From the cell containing the given text, extract its center point as (x, y) coordinate. 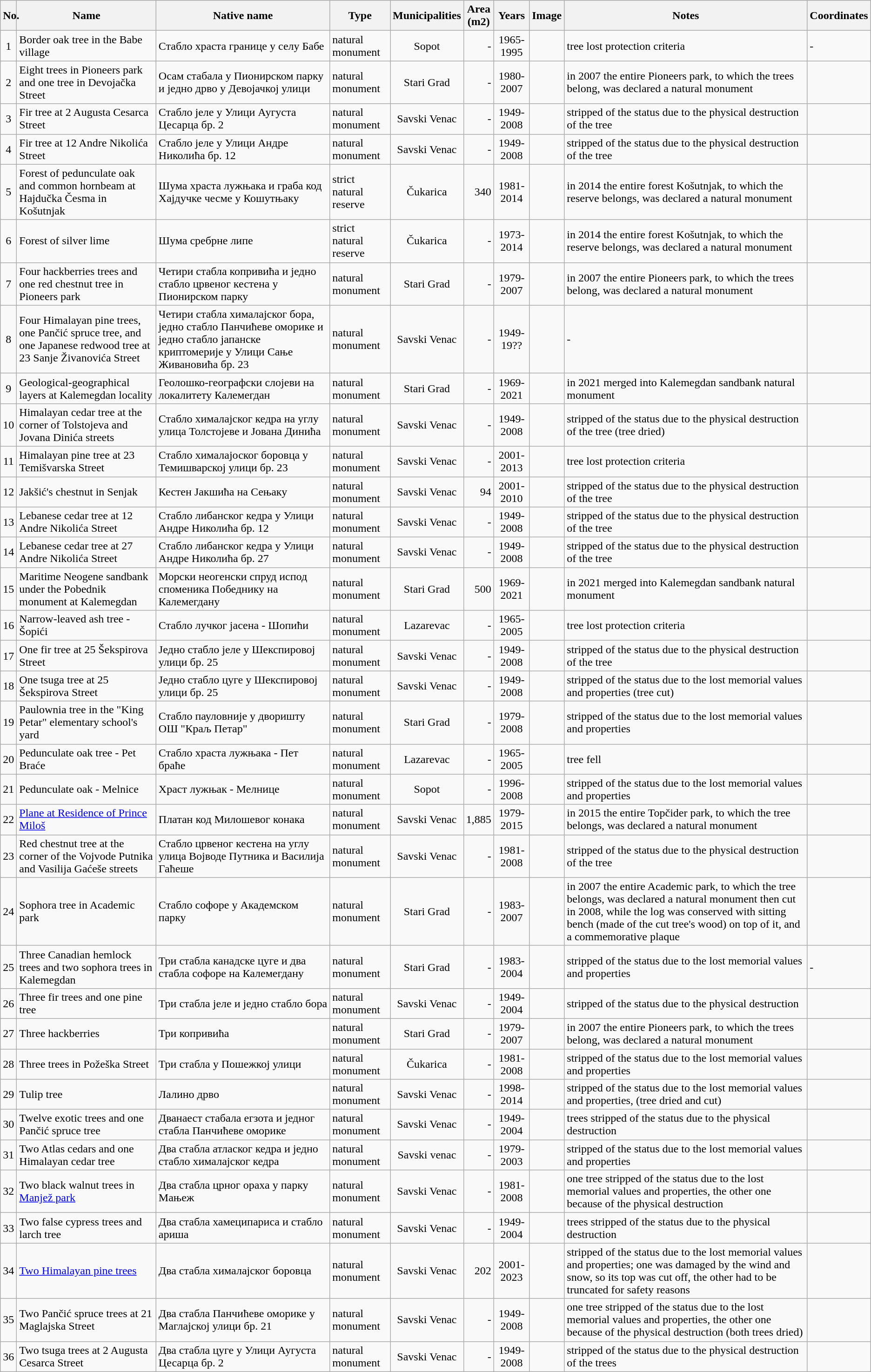
Стабло црвеног кестена на углу улица Војводе Путника и Василија Гаћеше (243, 856)
Платан код Милошевог конака (243, 820)
Једно стабло цуге у Шекспировој улици бр. 25 (243, 686)
Fir tree at 2 Augusta Cesarca Street (87, 119)
340 (478, 192)
Image (547, 16)
Three Canadian hemlock trees and two sophora trees in Kalemegdan (87, 967)
23 (8, 856)
Municipalities (427, 16)
1979-2015 (511, 820)
Два стабла хималајског боровца (243, 1271)
5 (8, 192)
33 (8, 1228)
35 (8, 1320)
8 (8, 339)
Savski venac (427, 1155)
Два стабла цуге у Улици Аугуста Цесарца бр. 2 (243, 1357)
Стабло лучког јасена - Шопићи (243, 625)
1,885 (478, 820)
Lebanese cedar tree at 27 Andre Nikolića Street (87, 553)
27 (8, 1034)
15 (8, 589)
Geological-geographical layers at Kalemegdan locality (87, 388)
14 (8, 553)
Четири стабла копривића и једно стабло црвеног кестена у Пионирском парку (243, 284)
18 (8, 686)
Two Himalayan pine trees (87, 1271)
Два стабла црног ораха у парку Мањеж (243, 1191)
1996-2008 (511, 789)
Три стабла у Пошежкој улици (243, 1064)
Стабло хималајоског боровца у Темишварској улици бр. 23 (243, 462)
Pedunculate oak - Melnice (87, 789)
Maritime Neogene sandbank under the Pobednik monument at Kalemegdan (87, 589)
No. (8, 16)
Шума храста лужњака и граба код Хајдучке чесме у Кошутњаку (243, 192)
4 (8, 149)
Стабло либанског кедра у Улици Андре Николића бр. 12 (243, 522)
Coordinates (839, 16)
Морски неогенски спруд испод споменика Победнику на Калемегдану (243, 589)
16 (8, 625)
Кестен Јакшића на Сењаку (243, 491)
stripped of the status due to the physical destruction of the tree (tree dried) (686, 425)
Tulip tree (87, 1094)
12 (8, 491)
Border oak tree in the Babe village (87, 46)
1979-2003 (511, 1155)
2001-2013 (511, 462)
Eight trees in Pioneers park and one tree in Devojačka Street (87, 82)
Plane at Residence of Prince Miloš (87, 820)
Стабло јеле у Улици Аугуста Цесарца бр. 2 (243, 119)
1998-2014 (511, 1094)
29 (8, 1094)
1980-2007 (511, 82)
Једно стабло јеле у Шекспировој улици бр. 25 (243, 656)
30 (8, 1125)
1 (8, 46)
Стабло храста границе у селу Бабе (243, 46)
Type (360, 16)
Четири стабла хималајског бора, једно стабло Панчићеве оморике и једно стабло јапанске криптомерије у Улици Сање Живановића бр. 23 (243, 339)
in 2015 the entire Topčider park, to which the tree belongs, was declared a natural monument (686, 820)
Jakšić's chestnut in Senjak (87, 491)
Forest of silver lime (87, 241)
28 (8, 1064)
Two false cypress trees and larch tree (87, 1228)
Lebanese cedar tree at 12 Andre Nikolića Street (87, 522)
22 (8, 820)
Sophora tree in Academic park (87, 911)
one tree stripped of the status due to the lost memorial values and properties, the other one because of the physical destruction (686, 1191)
20 (8, 759)
Храст лужњак - Мелнице (243, 789)
Стабло храста лужњака - Пет браће (243, 759)
2001-2023 (511, 1271)
1973-2014 (511, 241)
Лалино дрво (243, 1094)
Стабло јеле у Улици Андре Николића бр. 12 (243, 149)
Три стабла јеле и једно стабло бора (243, 1003)
7 (8, 284)
11 (8, 462)
1949-19?? (511, 339)
31 (8, 1155)
26 (8, 1003)
Дванаест стабала егзота и једног стабла Панчићеве оморике (243, 1125)
Стабло софоре у Академском парку (243, 911)
Years (511, 16)
One fir tree at 25 Šekspirova Street (87, 656)
10 (8, 425)
Paulownia tree in the "King Petar" elementary school's yard (87, 723)
Стабло пауловније у дворишту ОШ "Краљ Петар" (243, 723)
Himalayan cedar tree at the corner of Tolstojeva and Jovana Dinića streets (87, 425)
Twelve exotic trees and one Pančić spruce tree (87, 1125)
Три копривића (243, 1034)
1981-2014 (511, 192)
Four Himalayan pine trees, one Pančić spruce tree, and one Japanese redwood tree at 23 Sanje Živanovića Street (87, 339)
3 (8, 119)
stripped of the status due to the physical destruction (686, 1003)
stripped of the status due to the lost memorial values and properties (tree cut) (686, 686)
Fir tree at 12 Andre Nikolića Street (87, 149)
500 (478, 589)
Осам стабала у Пионирском парку и једно дрво у Девојачкој улици (243, 82)
2 (8, 82)
Три стабла канадске цуге и два стабла софоре на Калемегдану (243, 967)
Два стабла атласког кедра и једно стабло хималајског кедра (243, 1155)
Стабло хималајског кедра на углу улица Толстојеве и Јована Динића (243, 425)
1983-2004 (511, 967)
one tree stripped of the status due to the lost memorial values and properties, the other one because of the physical destruction (both trees dried) (686, 1320)
17 (8, 656)
Pedunculate oak tree - Pet Braće (87, 759)
Three fir trees and one pine tree (87, 1003)
Шума сребрне липе (243, 241)
34 (8, 1271)
32 (8, 1191)
2001-2010 (511, 491)
Forest of pedunculate oak and common hornbeam at Hajdučka Česma in Košutnjak (87, 192)
Notes (686, 16)
202 (478, 1271)
1983-2007 (511, 911)
9 (8, 388)
Four hackberries trees and one red chestnut tree in Pioneers park (87, 284)
36 (8, 1357)
tree fell (686, 759)
Himalayan pine tree at 23 Temišvarska Street (87, 462)
19 (8, 723)
Two Atlas cedars and one Himalayan cedar tree (87, 1155)
Red chestnut tree at the corner of the Vojvode Putnika and Vasilija Gaćeše streets (87, 856)
Два стабла хамеципариса и стабло ариша (243, 1228)
Стабло либанског кедра у Улици Андре Николића бр. 27 (243, 553)
13 (8, 522)
Геолошко-географски слојеви на локалитету Калемегдан (243, 388)
25 (8, 967)
1965-1995 (511, 46)
Three trees in Požeška Street (87, 1064)
Three hackberries (87, 1034)
stripped of the status due to the physical destruction of the trees (686, 1357)
stripped of the status due to the lost memorial values and properties, (tree dried and cut) (686, 1094)
Narrow-leaved ash tree - Šopići (87, 625)
Name (87, 16)
One tsuga tree at 25 Šekspirova Street (87, 686)
Два стабла Панчићеве оморике у Маглајској улици бр. 21 (243, 1320)
Two tsuga trees at 2 Augusta Cesarca Street (87, 1357)
Two Pančić spruce trees at 21 Maglajska Street (87, 1320)
Native name (243, 16)
1979-2008 (511, 723)
24 (8, 911)
Two black walnut trees in Manjež park (87, 1191)
Area(m2) (478, 16)
6 (8, 241)
94 (478, 491)
21 (8, 789)
